Capture the cell that displays the provided text and extract its [X, Y] central coordinate. 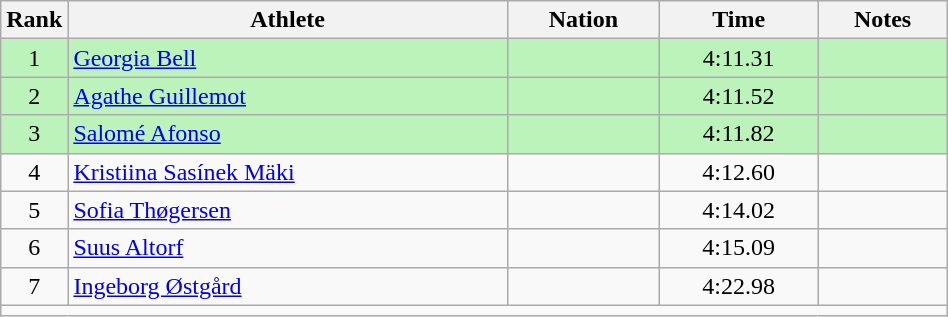
4:12.60 [738, 172]
4 [34, 172]
1 [34, 58]
6 [34, 248]
Notes [882, 20]
Salomé Afonso [288, 134]
Ingeborg Østgård [288, 286]
Time [738, 20]
4:22.98 [738, 286]
Agathe Guillemot [288, 96]
Sofia Thøgersen [288, 210]
Suus Altorf [288, 248]
4:15.09 [738, 248]
5 [34, 210]
4:11.82 [738, 134]
4:11.31 [738, 58]
2 [34, 96]
7 [34, 286]
Athlete [288, 20]
4:11.52 [738, 96]
Rank [34, 20]
4:14.02 [738, 210]
Nation [583, 20]
3 [34, 134]
Georgia Bell [288, 58]
Kristiina Sasínek Mäki [288, 172]
